Identify which cell holds the provided text, then report its (X, Y) central coordinate. 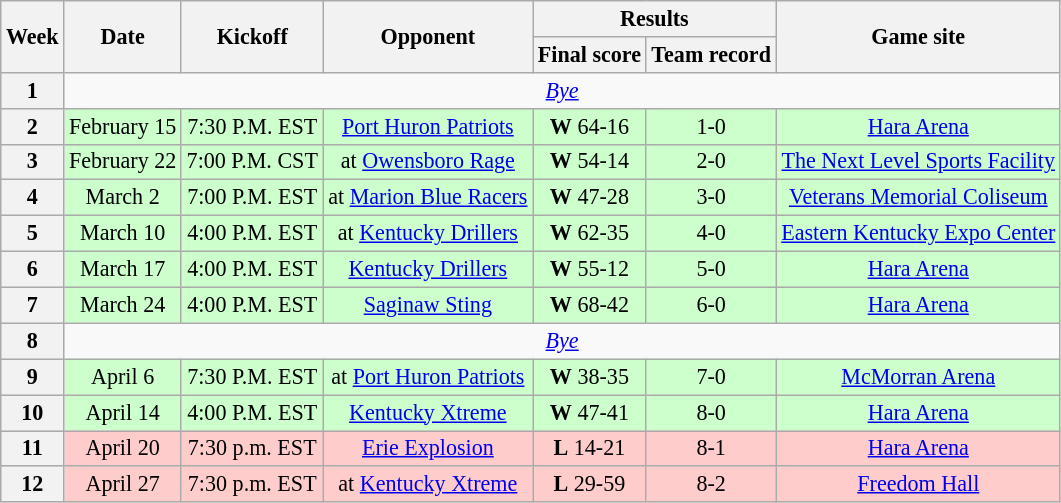
8-0 (711, 412)
March 17 (123, 269)
12 (32, 484)
7-0 (711, 377)
W 54-14 (590, 162)
4-0 (711, 233)
Kentucky Drillers (428, 269)
W 62-35 (590, 233)
W 55-12 (590, 269)
Date (123, 36)
8 (32, 341)
1 (32, 90)
April 6 (123, 377)
February 15 (123, 126)
W 47-41 (590, 412)
April 27 (123, 484)
Week (32, 36)
L 29-59 (590, 484)
8-2 (711, 484)
at Kentucky Xtreme (428, 484)
5-0 (711, 269)
Kickoff (252, 36)
Freedom Hall (918, 484)
Erie Explosion (428, 448)
3-0 (711, 198)
at Owensboro Rage (428, 162)
W 64-16 (590, 126)
Team record (711, 54)
7:00 P.M. CST (252, 162)
February 22 (123, 162)
8-1 (711, 448)
6 (32, 269)
W 38-35 (590, 377)
March 2 (123, 198)
Port Huron Patriots (428, 126)
4 (32, 198)
W 47-28 (590, 198)
March 24 (123, 305)
Final score (590, 54)
The Next Level Sports Facility (918, 162)
2-0 (711, 162)
7 (32, 305)
1-0 (711, 126)
3 (32, 162)
Saginaw Sting (428, 305)
April 20 (123, 448)
at Port Huron Patriots (428, 377)
Veterans Memorial Coliseum (918, 198)
Results (654, 18)
5 (32, 233)
7:00 P.M. EST (252, 198)
Kentucky Xtreme (428, 412)
Opponent (428, 36)
March 10 (123, 233)
April 14 (123, 412)
2 (32, 126)
10 (32, 412)
11 (32, 448)
at Marion Blue Racers (428, 198)
L 14-21 (590, 448)
6-0 (711, 305)
at Kentucky Drillers (428, 233)
Eastern Kentucky Expo Center (918, 233)
9 (32, 377)
W 68-42 (590, 305)
Game site (918, 36)
McMorran Arena (918, 377)
